Locate the cell with the specified text and output its (x, y) center coordinate. 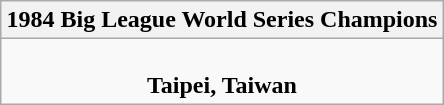
1984 Big League World Series Champions (222, 20)
Taipei, Taiwan (222, 72)
